Return the [X, Y] coordinate for the center point of the cell that contains the specified text.  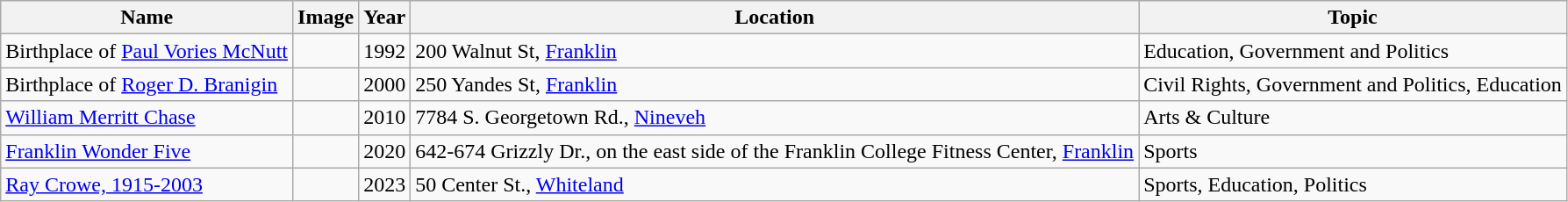
Name [147, 18]
Sports [1353, 151]
Ray Crowe, 1915-2003 [147, 184]
Birthplace of Roger D. Branigin [147, 84]
Education, Government and Politics [1353, 51]
250 Yandes St, Franklin [775, 84]
Location [775, 18]
2000 [384, 84]
2023 [384, 184]
Franklin Wonder Five [147, 151]
50 Center St., Whiteland [775, 184]
Birthplace of Paul Vories McNutt [147, 51]
200 Walnut St, Franklin [775, 51]
7784 S. Georgetown Rd., Nineveh [775, 118]
1992 [384, 51]
2010 [384, 118]
Arts & Culture [1353, 118]
2020 [384, 151]
Topic [1353, 18]
Sports, Education, Politics [1353, 184]
Year [384, 18]
642-674 Grizzly Dr., on the east side of the Franklin College Fitness Center, Franklin [775, 151]
Civil Rights, Government and Politics, Education [1353, 84]
Image [326, 18]
William Merritt Chase [147, 118]
